Detect which cell encompasses the target text, then output its (X, Y) center coordinate. 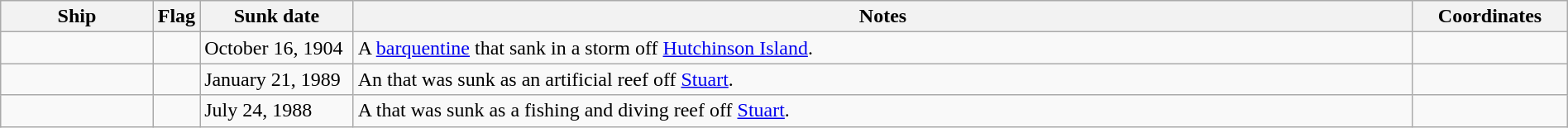
Sunk date (277, 17)
October 16, 1904 (277, 48)
A barquentine that sank in a storm off Hutchinson Island. (883, 48)
A that was sunk as a fishing and diving reef off Stuart. (883, 111)
Notes (883, 17)
An that was sunk as an artificial reef off Stuart. (883, 79)
January 21, 1989 (277, 79)
Flag (176, 17)
Coordinates (1490, 17)
July 24, 1988 (277, 111)
Ship (77, 17)
